Detect which cell encompasses the target text, then output its [X, Y] center coordinate. 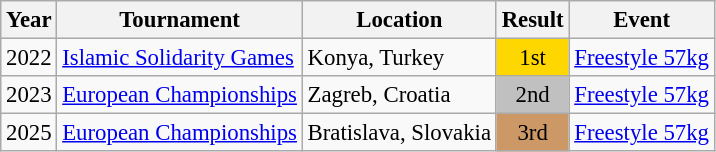
Result [532, 20]
2023 [29, 95]
1st [532, 58]
2022 [29, 58]
Zagreb, Croatia [399, 95]
Event [642, 20]
Bratislava, Slovakia [399, 133]
Location [399, 20]
2nd [532, 95]
Konya, Turkey [399, 58]
3rd [532, 133]
2025 [29, 133]
Islamic Solidarity Games [180, 58]
Tournament [180, 20]
Year [29, 20]
